Pinpoint the cell where the given text exists, returning its (x, y) midpoint coordinate. 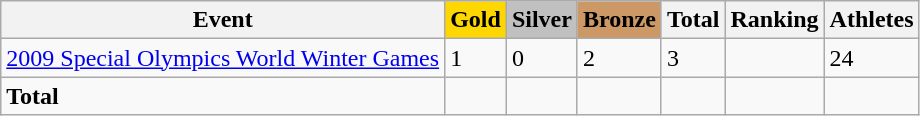
2 (619, 58)
Gold (476, 20)
24 (872, 58)
Event (223, 20)
Bronze (619, 20)
Ranking (774, 20)
Silver (542, 20)
Athletes (872, 20)
2009 Special Olympics World Winter Games (223, 58)
3 (693, 58)
0 (542, 58)
1 (476, 58)
